Return the [X, Y] coordinate for the center point of the cell that contains the specified text.  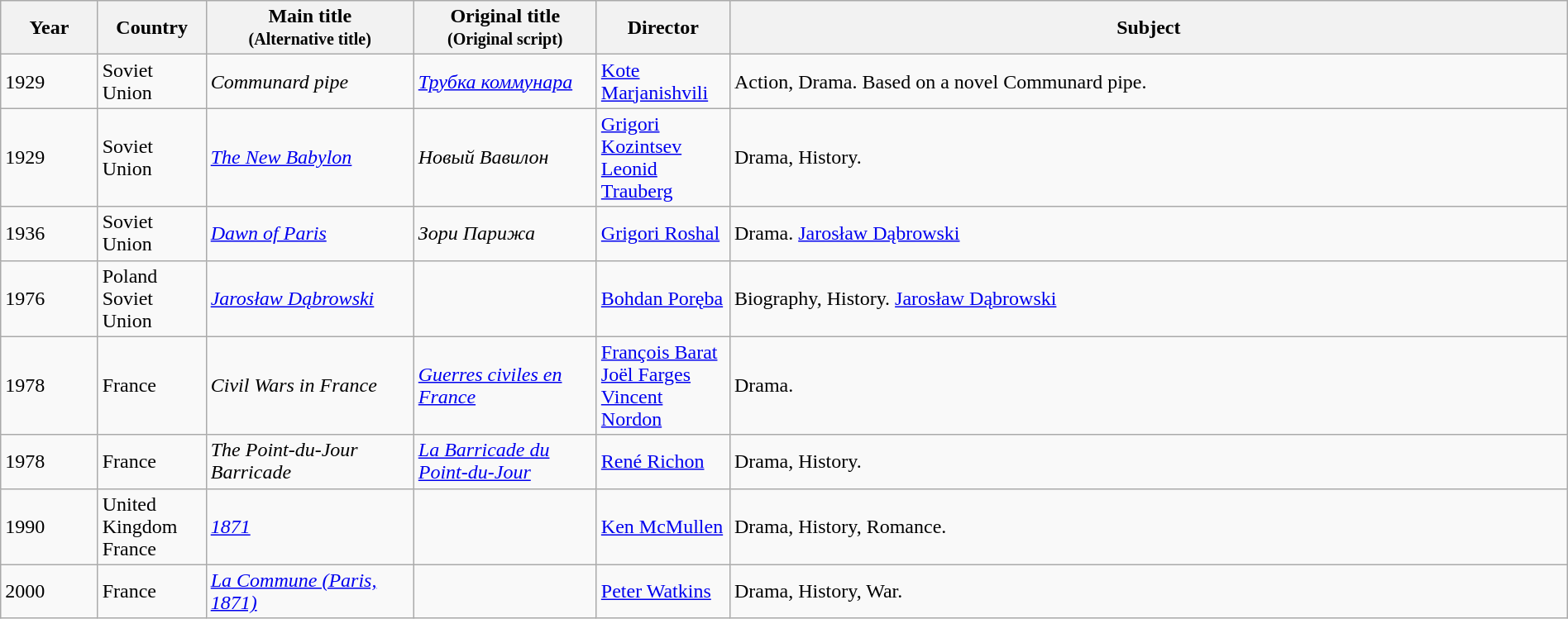
Jarosław Dąbrowski [309, 298]
Bohdan Poręba [663, 298]
Biography, History. Jarosław Dąbrowski [1148, 298]
Communard pipe [309, 81]
Новый Вавилон [504, 157]
Civil Wars in France [309, 385]
François BaratJoël FargesVincent Nordon [663, 385]
Grigori KozintsevLeonid Trauberg [663, 157]
Drama. [1148, 385]
1990 [50, 526]
Guerres civiles en France [504, 385]
Dawn of Paris [309, 233]
La Barricade du Point-du-Jour [504, 461]
Main title(Alternative title) [309, 28]
Drama, History, War. [1148, 592]
The New Babylon [309, 157]
Original title(Original script) [504, 28]
Ken McMullen [663, 526]
Трубка коммунара [504, 81]
2000 [50, 592]
Grigori Roshal [663, 233]
United KingdomFrance [152, 526]
Subject [1148, 28]
1976 [50, 298]
1936 [50, 233]
1871 [309, 526]
René Richon [663, 461]
The Point-du-Jour Barricade [309, 461]
Drama. Jarosław Dąbrowski [1148, 233]
Зори Парижа [504, 233]
La Commune (Paris, 1871) [309, 592]
PolandSoviet Union [152, 298]
Kote Marjanishvili [663, 81]
Country [152, 28]
Peter Watkins [663, 592]
Year [50, 28]
Director [663, 28]
Action, Drama. Based on a novel Communard pipe. [1148, 81]
Drama, History, Romance. [1148, 526]
